Locate the cell with the specified text and output its (x, y) center coordinate. 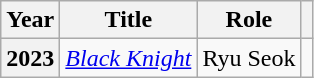
Ryu Seok (249, 58)
Black Knight (128, 58)
2023 (30, 58)
Role (249, 20)
Year (30, 20)
Title (128, 20)
